Detect which cell encompasses the target text, then output its (x, y) center coordinate. 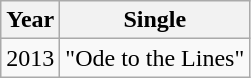
2013 (30, 58)
Year (30, 20)
"Ode to the Lines" (155, 58)
Single (155, 20)
